Return the (x, y) coordinate for the center point of the cell that contains the specified text.  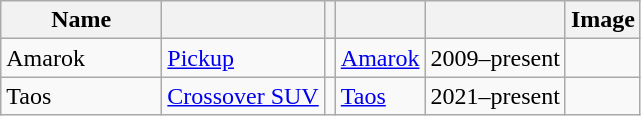
Crossover SUV (243, 96)
Pickup (243, 58)
Image (602, 20)
Name (82, 20)
2021–present (495, 96)
2009–present (495, 58)
